Scan for the cell matching the given text and deliver its [X, Y] coordinate at center. 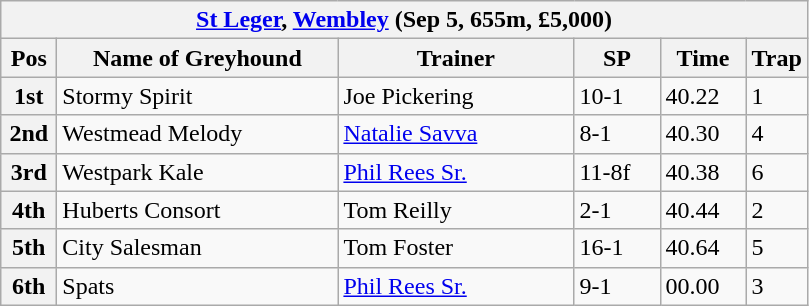
11-8f [617, 172]
4th [29, 210]
00.00 [703, 286]
Tom Reilly [456, 210]
Trap [776, 58]
Joe Pickering [456, 96]
Westpark Kale [198, 172]
Time [703, 58]
40.64 [703, 248]
6th [29, 286]
Stormy Spirit [198, 96]
16-1 [617, 248]
10-1 [617, 96]
Name of Greyhound [198, 58]
3rd [29, 172]
2 [776, 210]
Huberts Consort [198, 210]
Tom Foster [456, 248]
5th [29, 248]
2nd [29, 134]
40.38 [703, 172]
5 [776, 248]
1 [776, 96]
8-1 [617, 134]
Trainer [456, 58]
2-1 [617, 210]
Spats [198, 286]
1st [29, 96]
9-1 [617, 286]
City Salesman [198, 248]
3 [776, 286]
SP [617, 58]
Pos [29, 58]
Westmead Melody [198, 134]
Natalie Savva [456, 134]
4 [776, 134]
St Leger, Wembley (Sep 5, 655m, £5,000) [404, 20]
40.30 [703, 134]
40.22 [703, 96]
40.44 [703, 210]
6 [776, 172]
